Capture the cell that displays the provided text and extract its (x, y) central coordinate. 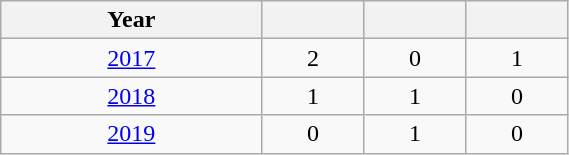
2019 (132, 134)
2018 (132, 96)
2 (313, 58)
Year (132, 20)
2017 (132, 58)
